Return the (X, Y) coordinate for the center point of the cell that contains the specified text.  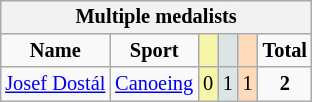
Sport (154, 51)
2 (285, 84)
Multiple medalists (156, 17)
Name (55, 51)
Canoeing (154, 84)
Josef Dostál (55, 84)
Total (285, 51)
0 (208, 84)
